Find where the given text appears and provide that cell's center as [X, Y] coordinate. 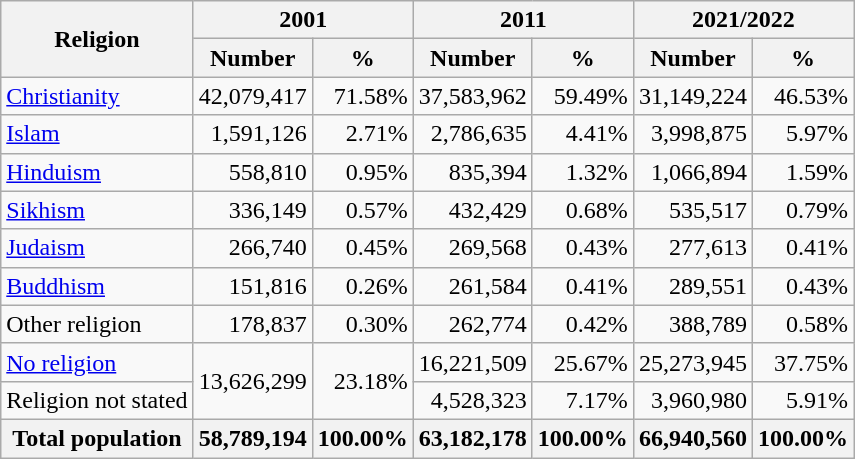
4,528,323 [472, 400]
0.95% [362, 172]
558,810 [252, 172]
Sikhism [97, 210]
7.17% [582, 400]
0.26% [362, 286]
3,960,980 [692, 400]
0.30% [362, 324]
4.41% [582, 134]
0.58% [802, 324]
262,774 [472, 324]
2011 [523, 20]
2001 [303, 20]
66,940,560 [692, 438]
0.57% [362, 210]
261,584 [472, 286]
0.79% [802, 210]
63,182,178 [472, 438]
No religion [97, 362]
2.71% [362, 134]
1,066,894 [692, 172]
535,517 [692, 210]
71.58% [362, 96]
25.67% [582, 362]
2021/2022 [743, 20]
277,613 [692, 248]
5.91% [802, 400]
23.18% [362, 381]
0.42% [582, 324]
42,079,417 [252, 96]
0.68% [582, 210]
Religion [97, 39]
Christianity [97, 96]
Judaism [97, 248]
289,551 [692, 286]
Total population [97, 438]
13,626,299 [252, 381]
266,740 [252, 248]
269,568 [472, 248]
Religion not stated [97, 400]
1.59% [802, 172]
151,816 [252, 286]
0.45% [362, 248]
3,998,875 [692, 134]
178,837 [252, 324]
388,789 [692, 324]
2,786,635 [472, 134]
5.97% [802, 134]
58,789,194 [252, 438]
31,149,224 [692, 96]
1.32% [582, 172]
46.53% [802, 96]
432,429 [472, 210]
Other religion [97, 324]
25,273,945 [692, 362]
835,394 [472, 172]
336,149 [252, 210]
37,583,962 [472, 96]
37.75% [802, 362]
Islam [97, 134]
Buddhism [97, 286]
59.49% [582, 96]
16,221,509 [472, 362]
Hinduism [97, 172]
1,591,126 [252, 134]
